Detect which cell encompasses the target text, then output its [X, Y] center coordinate. 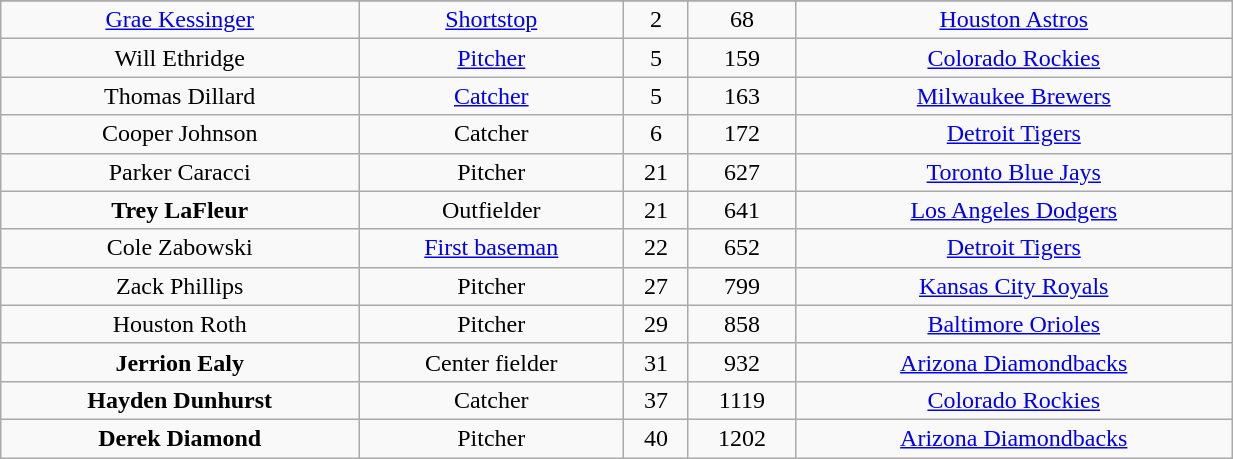
Zack Phillips [180, 286]
Parker Caracci [180, 172]
Houston Roth [180, 324]
First baseman [492, 248]
Cole Zabowski [180, 248]
858 [742, 324]
Shortstop [492, 20]
27 [656, 286]
31 [656, 362]
Los Angeles Dodgers [1014, 210]
Jerrion Ealy [180, 362]
Thomas Dillard [180, 96]
Outfielder [492, 210]
6 [656, 134]
Grae Kessinger [180, 20]
172 [742, 134]
Will Ethridge [180, 58]
Milwaukee Brewers [1014, 96]
Kansas City Royals [1014, 286]
37 [656, 400]
641 [742, 210]
799 [742, 286]
Baltimore Orioles [1014, 324]
Houston Astros [1014, 20]
652 [742, 248]
Cooper Johnson [180, 134]
Hayden Dunhurst [180, 400]
68 [742, 20]
22 [656, 248]
932 [742, 362]
Center fielder [492, 362]
Derek Diamond [180, 438]
40 [656, 438]
159 [742, 58]
1119 [742, 400]
163 [742, 96]
Trey LaFleur [180, 210]
1202 [742, 438]
2 [656, 20]
627 [742, 172]
29 [656, 324]
Toronto Blue Jays [1014, 172]
